Return [X, Y] of the center of cell containing provided text 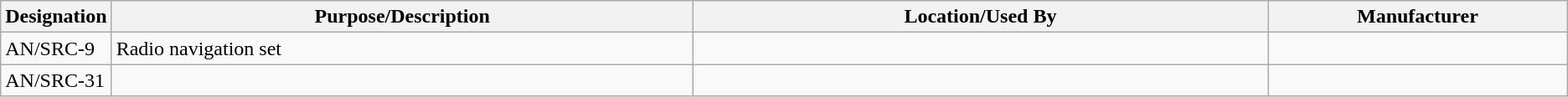
AN/SRC-31 [56, 80]
Radio navigation set [402, 48]
Purpose/Description [402, 17]
AN/SRC-9 [56, 48]
Designation [56, 17]
Manufacturer [1418, 17]
Location/Used By [980, 17]
